From the cell containing the given text, extract its center point as (X, Y) coordinate. 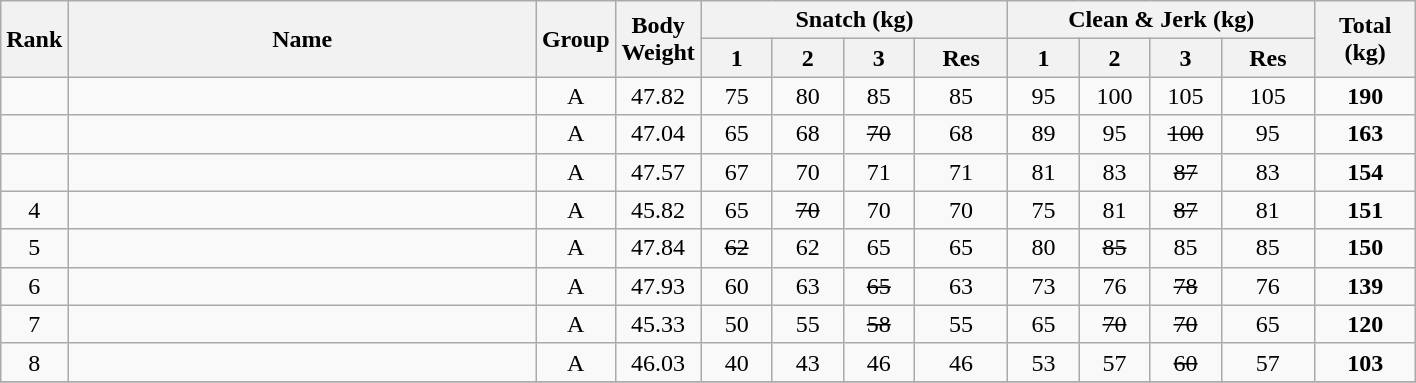
120 (1366, 324)
47.84 (658, 248)
73 (1044, 286)
103 (1366, 362)
45.82 (658, 210)
150 (1366, 248)
Body Weight (658, 39)
7 (34, 324)
154 (1366, 172)
47.57 (658, 172)
139 (1366, 286)
8 (34, 362)
4 (34, 210)
46.03 (658, 362)
89 (1044, 134)
163 (1366, 134)
67 (736, 172)
151 (1366, 210)
47.93 (658, 286)
5 (34, 248)
Name (302, 39)
Rank (34, 39)
Snatch (kg) (854, 20)
190 (1366, 96)
47.82 (658, 96)
78 (1186, 286)
45.33 (658, 324)
6 (34, 286)
Group (576, 39)
58 (878, 324)
50 (736, 324)
43 (808, 362)
Total (kg) (1366, 39)
40 (736, 362)
Clean & Jerk (kg) (1162, 20)
47.04 (658, 134)
53 (1044, 362)
